Identify which cell holds the provided text, then report its (x, y) central coordinate. 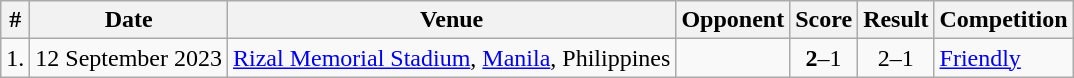
Opponent (733, 20)
Score (824, 20)
12 September 2023 (129, 58)
1. (16, 58)
Result (896, 20)
Rizal Memorial Stadium, Manila, Philippines (452, 58)
# (16, 20)
Competition (1004, 20)
Venue (452, 20)
Date (129, 20)
Friendly (1004, 58)
